Detect which cell encompasses the target text, then output its (x, y) center coordinate. 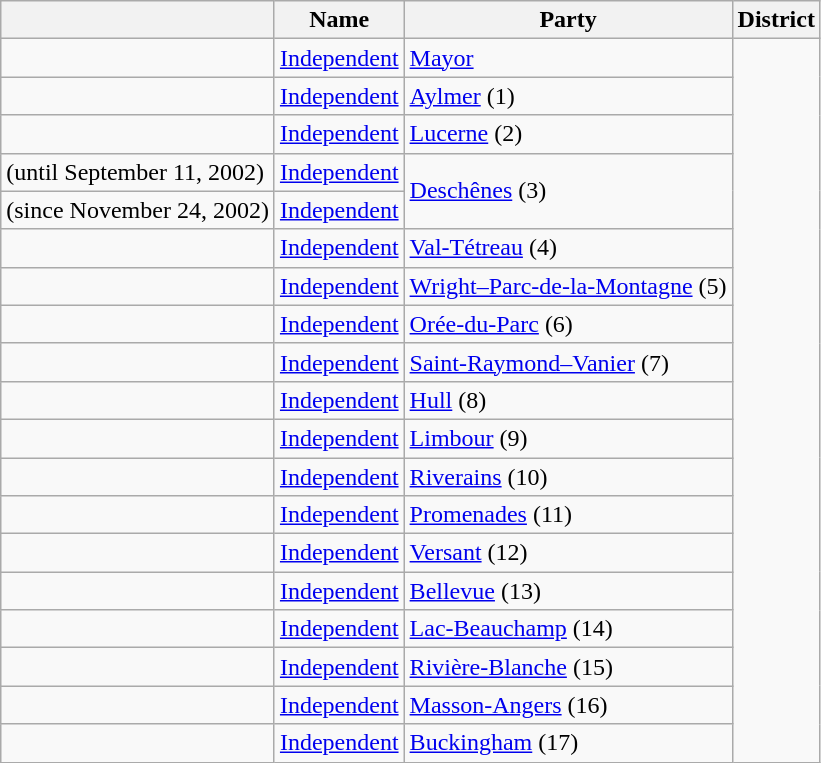
Aylmer (1) (568, 96)
Orée-du-Parc (6) (568, 324)
Val-Tétreau (4) (568, 248)
Party (568, 20)
Riverains (10) (568, 477)
Wright–Parc-de-la-Montagne (5) (568, 286)
Masson-Angers (16) (568, 705)
Hull (8) (568, 400)
Saint-Raymond–Vanier (7) (568, 362)
Deschênes (3) (568, 191)
Rivière-Blanche (15) (568, 667)
Bellevue (13) (568, 591)
Limbour (9) (568, 438)
Lac-Beauchamp (14) (568, 629)
(until September 11, 2002) (138, 172)
Buckingham (17) (568, 743)
Mayor (568, 58)
Name (339, 20)
District (776, 20)
(since November 24, 2002) (138, 210)
Versant (12) (568, 553)
Promenades (11) (568, 515)
Lucerne (2) (568, 134)
